Return (x, y) of the center of cell containing provided text 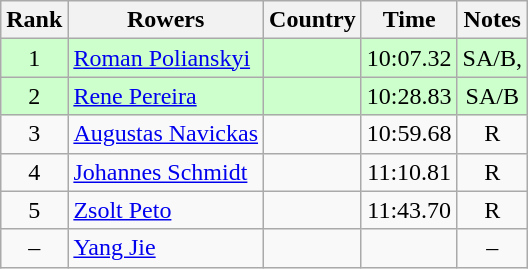
Country (313, 20)
Augustas Navickas (166, 134)
11:10.81 (409, 172)
Johannes Schmidt (166, 172)
2 (34, 96)
Time (409, 20)
10:28.83 (409, 96)
Rank (34, 20)
SA/B (492, 96)
SA/B, (492, 58)
3 (34, 134)
10:07.32 (409, 58)
Roman Polianskyi (166, 58)
Yang Jie (166, 248)
4 (34, 172)
11:43.70 (409, 210)
10:59.68 (409, 134)
1 (34, 58)
5 (34, 210)
Rowers (166, 20)
Rene Pereira (166, 96)
Notes (492, 20)
Zsolt Peto (166, 210)
